Scan for the cell matching the given text and deliver its (X, Y) coordinate at center. 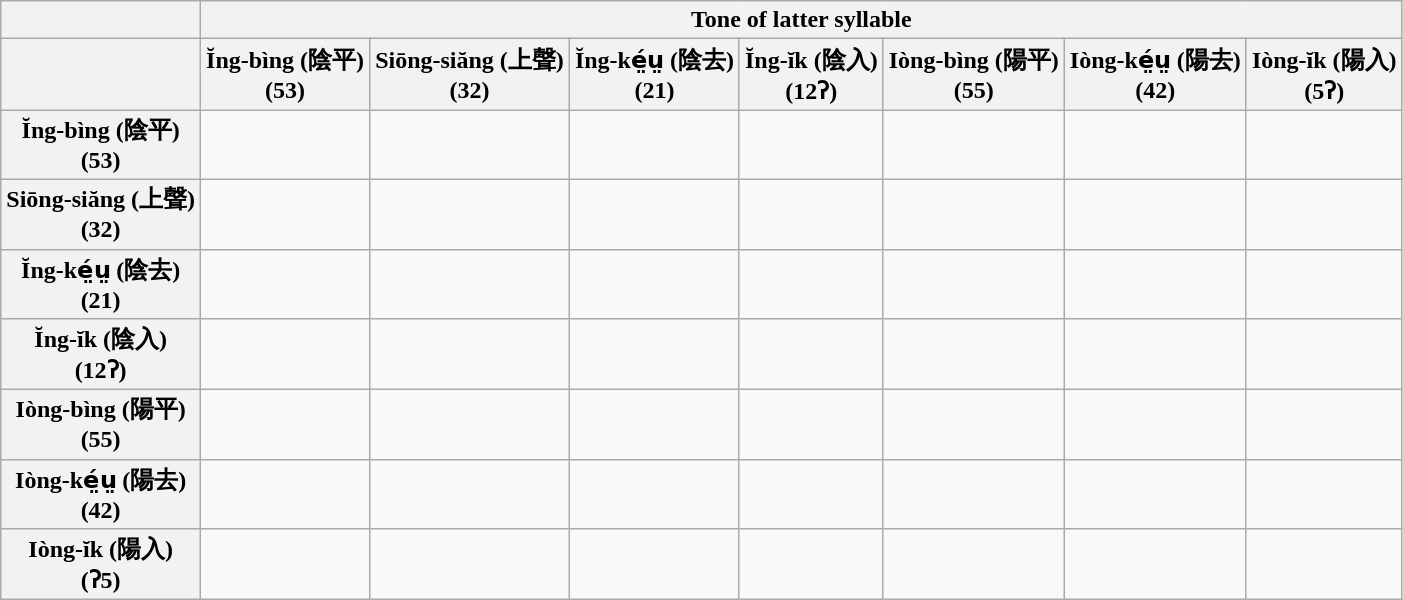
Iòng-ĭk (陽入) (ʔ5) (101, 564)
Tone of latter syllable (802, 20)
Iòng-ĭk (陽入) (5ʔ) (1324, 74)
